Detect which cell encompasses the target text, then output its (X, Y) center coordinate. 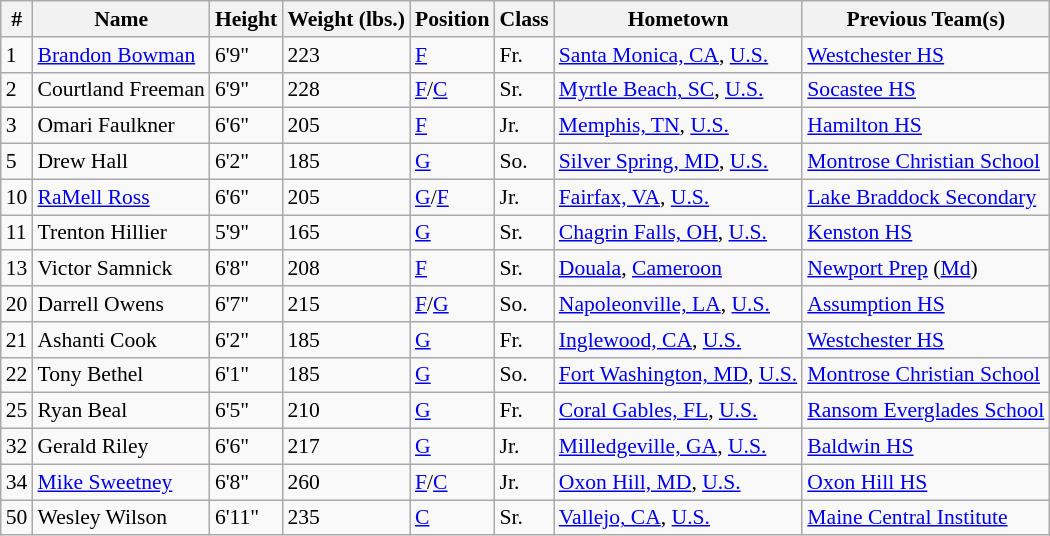
21 (17, 340)
Kenston HS (926, 233)
22 (17, 375)
Hamilton HS (926, 126)
Chagrin Falls, OH, U.S. (678, 233)
Vallejo, CA, U.S. (678, 518)
10 (17, 197)
Santa Monica, CA, U.S. (678, 55)
6'1" (246, 375)
Class (524, 19)
Memphis, TN, U.S. (678, 126)
Assumption HS (926, 304)
13 (17, 269)
Drew Hall (120, 162)
Maine Central Institute (926, 518)
210 (346, 411)
Position (452, 19)
217 (346, 447)
208 (346, 269)
165 (346, 233)
Coral Gables, FL, U.S. (678, 411)
Baldwin HS (926, 447)
34 (17, 482)
C (452, 518)
5'9" (246, 233)
6'7" (246, 304)
Inglewood, CA, U.S. (678, 340)
50 (17, 518)
Courtland Freeman (120, 90)
5 (17, 162)
Douala, Cameroon (678, 269)
Oxon Hill HS (926, 482)
11 (17, 233)
Ryan Beal (120, 411)
F/G (452, 304)
Trenton Hillier (120, 233)
32 (17, 447)
20 (17, 304)
Milledgeville, GA, U.S. (678, 447)
Napoleonville, LA, U.S. (678, 304)
Name (120, 19)
Lake Braddock Secondary (926, 197)
3 (17, 126)
260 (346, 482)
Fort Washington, MD, U.S. (678, 375)
RaMell Ross (120, 197)
Wesley Wilson (120, 518)
Oxon Hill, MD, U.S. (678, 482)
Fairfax, VA, U.S. (678, 197)
Omari Faulkner (120, 126)
Ashanti Cook (120, 340)
6'5" (246, 411)
Newport Prep (Md) (926, 269)
Previous Team(s) (926, 19)
25 (17, 411)
2 (17, 90)
Ransom Everglades School (926, 411)
228 (346, 90)
Silver Spring, MD, U.S. (678, 162)
Tony Bethel (120, 375)
6'11" (246, 518)
223 (346, 55)
1 (17, 55)
G/F (452, 197)
235 (346, 518)
Mike Sweetney (120, 482)
Height (246, 19)
Myrtle Beach, SC, U.S. (678, 90)
Victor Samnick (120, 269)
215 (346, 304)
Brandon Bowman (120, 55)
Socastee HS (926, 90)
Darrell Owens (120, 304)
Gerald Riley (120, 447)
Weight (lbs.) (346, 19)
Hometown (678, 19)
# (17, 19)
